From the cell containing the given text, extract its center point as [X, Y] coordinate. 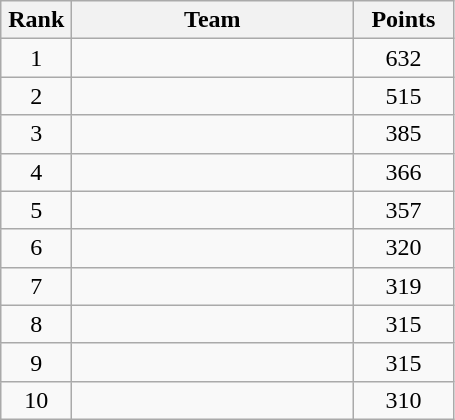
310 [404, 400]
4 [36, 172]
5 [36, 210]
2 [36, 96]
366 [404, 172]
8 [36, 324]
357 [404, 210]
1 [36, 58]
385 [404, 134]
632 [404, 58]
7 [36, 286]
319 [404, 286]
515 [404, 96]
9 [36, 362]
10 [36, 400]
3 [36, 134]
Points [404, 20]
Team [212, 20]
320 [404, 248]
Rank [36, 20]
6 [36, 248]
